Return (X, Y) of the center of cell containing provided text 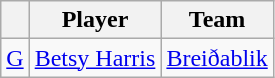
G (15, 58)
Team (217, 20)
Player (95, 20)
Breiðablik (217, 58)
Betsy Harris (95, 58)
